Scan for the cell matching the given text and deliver its [x, y] coordinate at center. 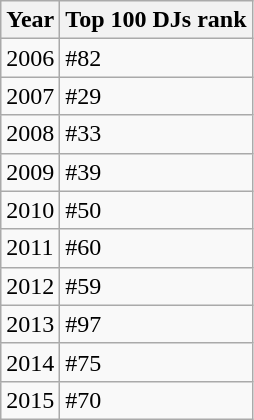
#82 [156, 58]
#60 [156, 248]
2007 [30, 96]
2009 [30, 172]
#29 [156, 96]
2010 [30, 210]
2008 [30, 134]
#70 [156, 400]
#50 [156, 210]
#75 [156, 362]
#97 [156, 324]
2014 [30, 362]
2012 [30, 286]
Year [30, 20]
2013 [30, 324]
#39 [156, 172]
2015 [30, 400]
#59 [156, 286]
2006 [30, 58]
#33 [156, 134]
Top 100 DJs rank [156, 20]
2011 [30, 248]
